Capture the cell that displays the provided text and extract its [x, y] central coordinate. 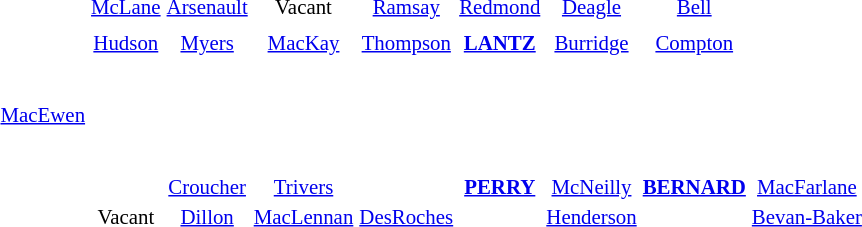
MacKay [304, 44]
LANTZ [500, 44]
BERNARD [694, 188]
Trivers [304, 188]
Croucher [207, 188]
McNeilly [592, 188]
Burridge [592, 44]
Thompson [406, 44]
Hudson [126, 44]
PERRY [500, 188]
Compton [694, 44]
Myers [207, 44]
